For the text-containing cell, return its midpoint in (X, Y) coordinate format. 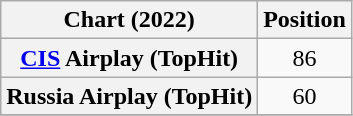
86 (305, 58)
CIS Airplay (TopHit) (130, 58)
Chart (2022) (130, 20)
Russia Airplay (TopHit) (130, 96)
60 (305, 96)
Position (305, 20)
